Search for the cell housing the specified text and yield its [X, Y] center coordinate. 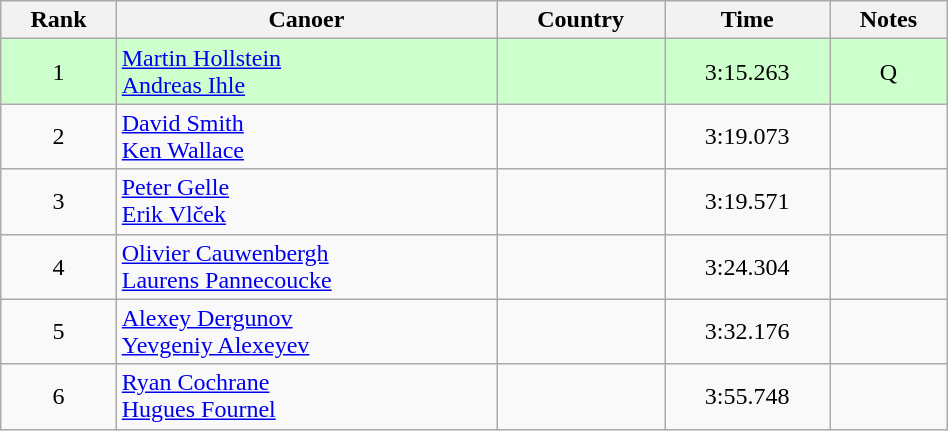
Q [889, 72]
3:32.176 [748, 332]
3 [58, 202]
3:19.073 [748, 136]
3:55.748 [748, 396]
3:24.304 [748, 266]
2 [58, 136]
Notes [889, 20]
3:19.571 [748, 202]
David SmithKen Wallace [306, 136]
Canoer [306, 20]
Rank [58, 20]
5 [58, 332]
6 [58, 396]
3:15.263 [748, 72]
4 [58, 266]
Time [748, 20]
1 [58, 72]
Ryan CochraneHugues Fournel [306, 396]
Olivier CauwenberghLaurens Pannecoucke [306, 266]
Country [581, 20]
Martin HollsteinAndreas Ihle [306, 72]
Peter GelleErik Vlček [306, 202]
Alexey DergunovYevgeniy Alexeyev [306, 332]
